Detect which cell encompasses the target text, then output its (X, Y) center coordinate. 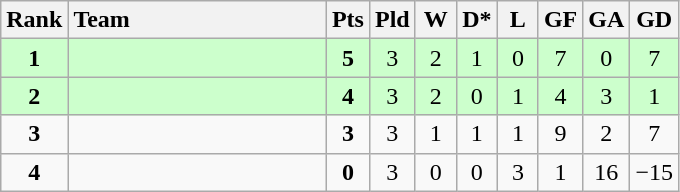
Team (198, 20)
Pts (348, 20)
Pld (392, 20)
L (518, 20)
GA (606, 20)
D* (476, 20)
9 (560, 134)
GD (654, 20)
W (436, 20)
−15 (654, 172)
Rank (34, 20)
GF (560, 20)
16 (606, 172)
5 (348, 58)
